Provide the (X, Y) coordinate of the cell's center where the given text is located.  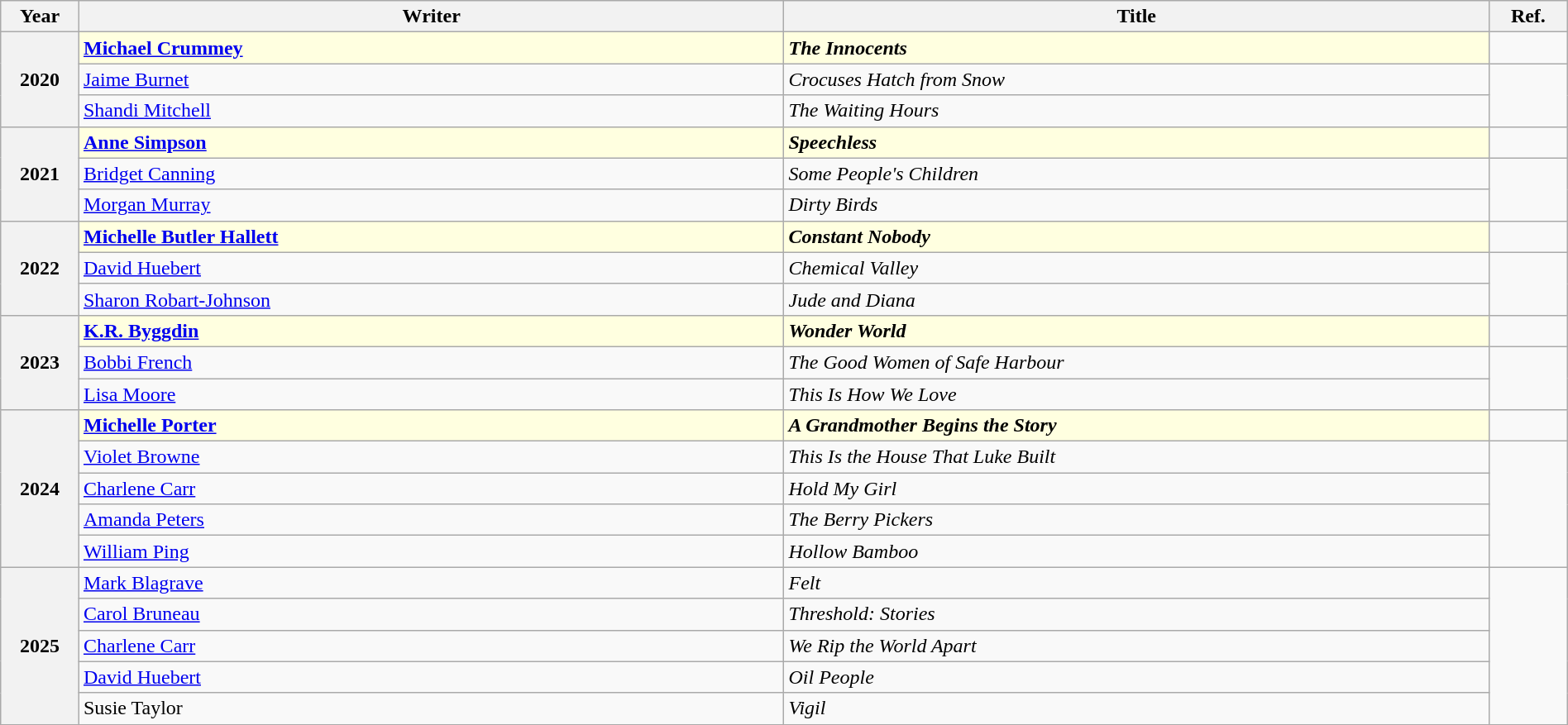
2022 (40, 268)
Michelle Butler Hallett (432, 236)
K.R. Byggdin (432, 331)
2021 (40, 174)
The Good Women of Safe Harbour (1136, 362)
Hollow Bamboo (1136, 551)
Carol Bruneau (432, 614)
Speechless (1136, 142)
The Waiting Hours (1136, 111)
William Ping (432, 551)
Susie Taylor (432, 708)
Jaime Burnet (432, 79)
2024 (40, 489)
Vigil (1136, 708)
Threshold: Stories (1136, 614)
2023 (40, 362)
Title (1136, 17)
2025 (40, 646)
The Berry Pickers (1136, 520)
This Is the House That Luke Built (1136, 457)
Bobbi French (432, 362)
Some People's Children (1136, 174)
Ref. (1528, 17)
Michael Crummey (432, 48)
Morgan Murray (432, 205)
Wonder World (1136, 331)
Amanda Peters (432, 520)
Dirty Birds (1136, 205)
Sharon Robart-Johnson (432, 299)
Mark Blagrave (432, 583)
Bridget Canning (432, 174)
A Grandmother Begins the Story (1136, 426)
Felt (1136, 583)
2020 (40, 79)
Year (40, 17)
Shandi Mitchell (432, 111)
We Rip the World Apart (1136, 646)
Jude and Diana (1136, 299)
Michelle Porter (432, 426)
Constant Nobody (1136, 236)
Crocuses Hatch from Snow (1136, 79)
Violet Browne (432, 457)
The Innocents (1136, 48)
Oil People (1136, 677)
Anne Simpson (432, 142)
This Is How We Love (1136, 394)
Chemical Valley (1136, 268)
Writer (432, 17)
Lisa Moore (432, 394)
Hold My Girl (1136, 489)
